Scan for the cell matching the given text and deliver its [x, y] coordinate at center. 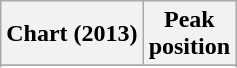
Peakposition [189, 34]
Chart (2013) [72, 34]
